Determine the [X, Y] coordinate at the center of the cell enclosing the given text.  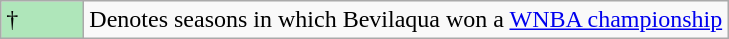
† [42, 20]
Denotes seasons in which Bevilaqua won a WNBA championship [406, 20]
